Determine the [X, Y] coordinate at the center of the cell enclosing the given text.  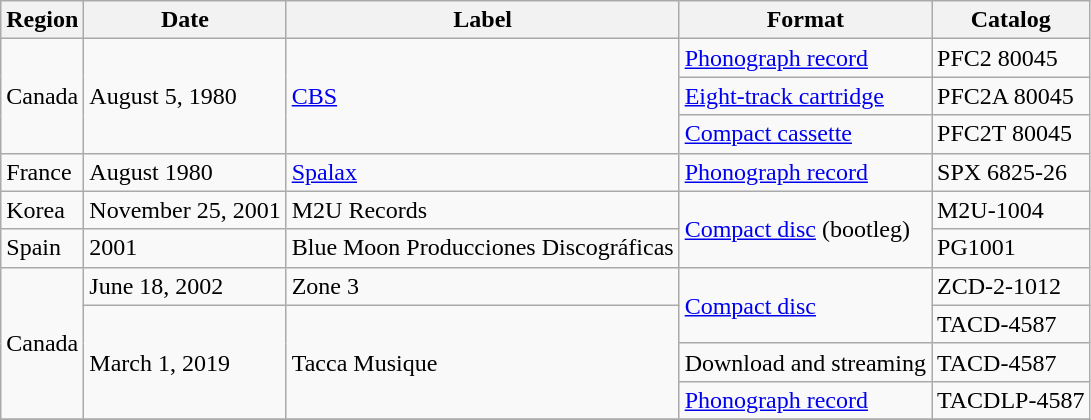
2001 [185, 248]
PFC2A 80045 [1011, 96]
France [42, 172]
August 5, 1980 [185, 96]
SPX 6825-26 [1011, 172]
PFC2 80045 [1011, 58]
PFC2T 80045 [1011, 134]
Spalax [482, 172]
TACDLP-4587 [1011, 400]
CBS [482, 96]
Korea [42, 210]
August 1980 [185, 172]
Blue Moon Producciones Discográficas [482, 248]
Tacca Musique [482, 362]
Compact cassette [805, 134]
March 1, 2019 [185, 362]
Date [185, 20]
June 18, 2002 [185, 286]
Zone 3 [482, 286]
M2U-1004 [1011, 210]
Eight-track cartridge [805, 96]
Download and streaming [805, 362]
Label [482, 20]
PG1001 [1011, 248]
Spain [42, 248]
ZCD-2-1012 [1011, 286]
November 25, 2001 [185, 210]
Compact disc (bootleg) [805, 229]
Catalog [1011, 20]
Region [42, 20]
Compact disc [805, 305]
M2U Records [482, 210]
Format [805, 20]
